Pinpoint the cell where the given text exists, returning its [x, y] midpoint coordinate. 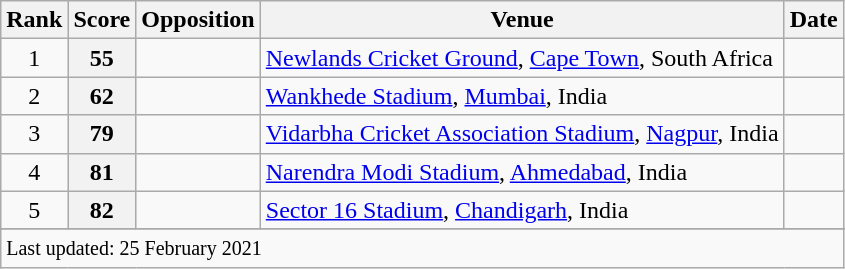
Sector 16 Stadium, Chandigarh, India [522, 210]
4 [34, 172]
1 [34, 58]
5 [34, 210]
62 [102, 96]
Date [814, 20]
Narendra Modi Stadium, Ahmedabad, India [522, 172]
82 [102, 210]
Vidarbha Cricket Association Stadium, Nagpur, India [522, 134]
Score [102, 20]
79 [102, 134]
Venue [522, 20]
2 [34, 96]
Wankhede Stadium, Mumbai, India [522, 96]
Rank [34, 20]
55 [102, 58]
3 [34, 134]
81 [102, 172]
Last updated: 25 February 2021 [422, 248]
Newlands Cricket Ground, Cape Town, South Africa [522, 58]
Opposition [198, 20]
